Capture the cell that displays the provided text and extract its (x, y) central coordinate. 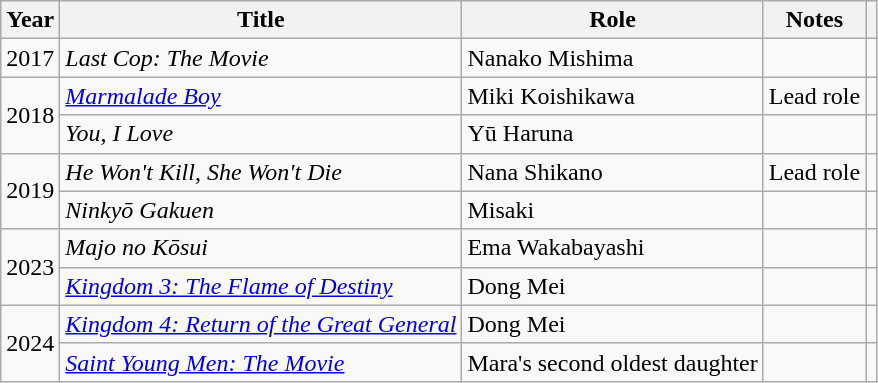
2023 (30, 267)
Ema Wakabayashi (612, 248)
Misaki (612, 210)
2019 (30, 191)
2017 (30, 58)
Last Cop: The Movie (261, 58)
Year (30, 20)
Yū Haruna (612, 134)
You, I Love (261, 134)
2024 (30, 343)
Role (612, 20)
Mara's second oldest daughter (612, 362)
Title (261, 20)
Nanako Mishima (612, 58)
Ninkyō Gakuen (261, 210)
Majo no Kōsui (261, 248)
He Won't Kill, She Won't Die (261, 172)
Saint Young Men: The Movie (261, 362)
Kingdom 3: The Flame of Destiny (261, 286)
Notes (814, 20)
Marmalade Boy (261, 96)
Nana Shikano (612, 172)
Miki Koishikawa (612, 96)
2018 (30, 115)
Kingdom 4: Return of the Great General (261, 324)
